Locate the cell with the specified text and output its (X, Y) center coordinate. 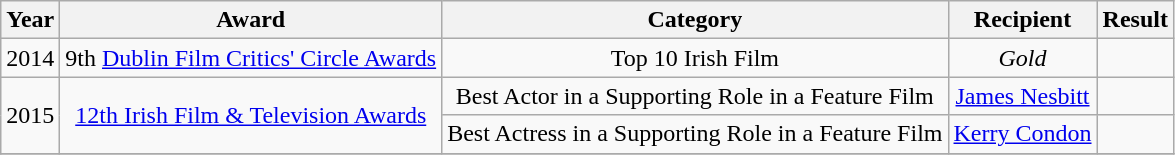
Year (30, 20)
Award (251, 20)
Gold (1022, 58)
James Nesbitt (1022, 96)
2015 (30, 115)
2014 (30, 58)
Best Actress in a Supporting Role in a Feature Film (695, 134)
12th Irish Film & Television Awards (251, 115)
Kerry Condon (1022, 134)
Top 10 Irish Film (695, 58)
9th Dublin Film Critics' Circle Awards (251, 58)
Category (695, 20)
Recipient (1022, 20)
Result (1135, 20)
Best Actor in a Supporting Role in a Feature Film (695, 96)
